Detect which cell encompasses the target text, then output its [X, Y] center coordinate. 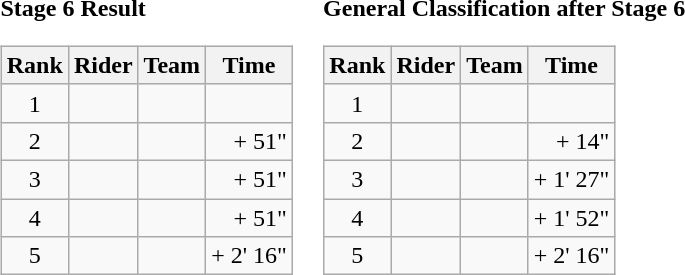
+ 14" [572, 141]
+ 1' 52" [572, 217]
+ 1' 27" [572, 179]
